Provide the [x, y] coordinate of the cell's center where the given text is located.  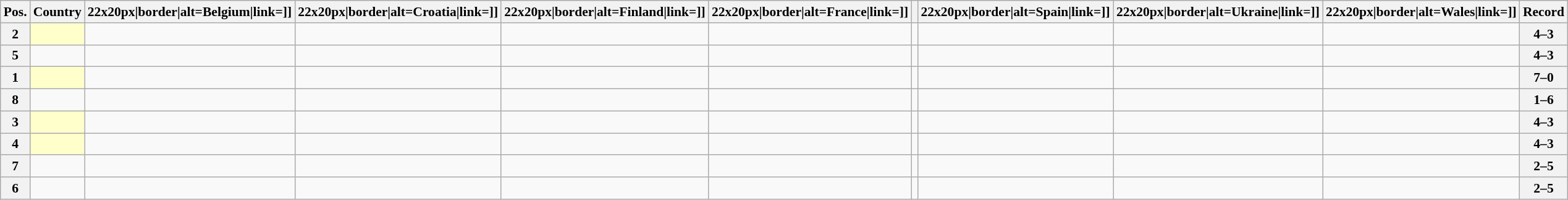
Record [1543, 12]
22x20px|border|alt=Spain|link=]] [1015, 12]
7–0 [1543, 78]
22x20px|border|alt=Ukraine|link=]] [1218, 12]
22x20px|border|alt=Wales|link=]] [1421, 12]
8 [15, 100]
22x20px|border|alt=Belgium|link=]] [190, 12]
5 [15, 56]
Pos. [15, 12]
7 [15, 167]
6 [15, 188]
4 [15, 144]
22x20px|border|alt=Finland|link=]] [605, 12]
1–6 [1543, 100]
22x20px|border|alt=France|link=]] [810, 12]
3 [15, 122]
1 [15, 78]
22x20px|border|alt=Croatia|link=]] [398, 12]
Country [57, 12]
2 [15, 34]
